Capture the cell that displays the provided text and extract its [X, Y] central coordinate. 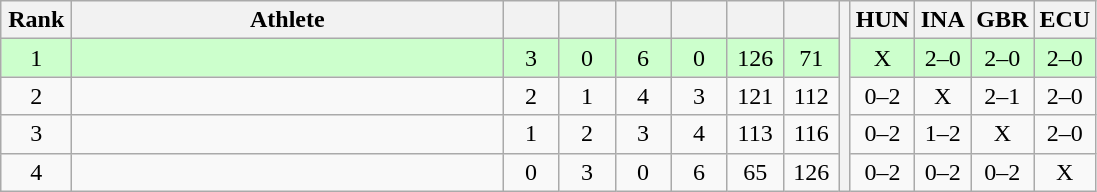
113 [755, 134]
Athlete [288, 20]
65 [755, 172]
71 [811, 58]
GBR [1002, 20]
121 [755, 96]
INA [943, 20]
112 [811, 96]
HUN [882, 20]
116 [811, 134]
1–2 [943, 134]
ECU [1065, 20]
2–1 [1002, 96]
Rank [36, 20]
